Return (x, y) of the center of cell containing provided text 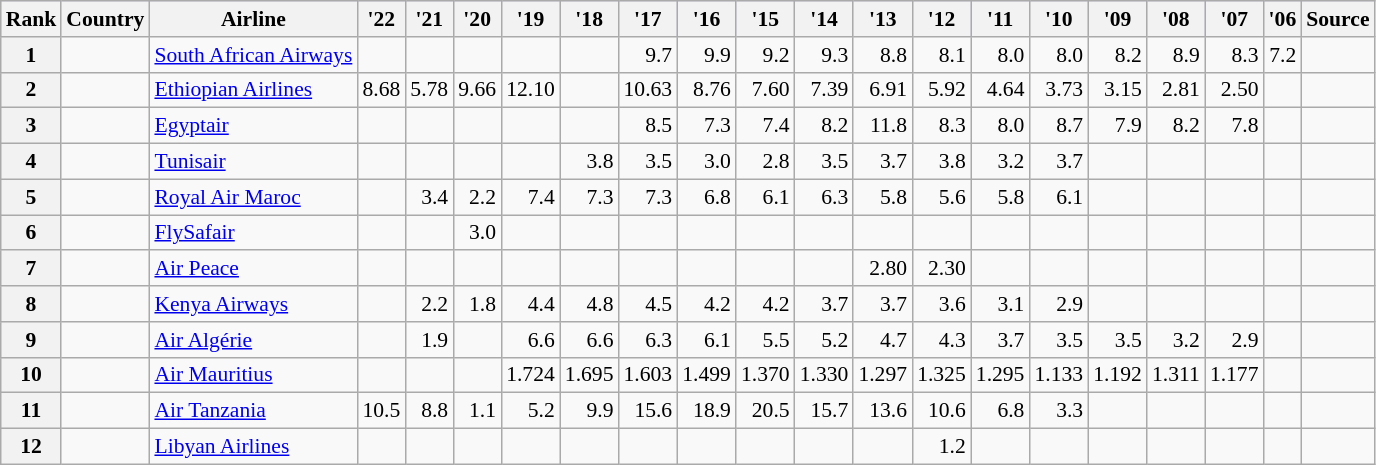
13.6 (882, 411)
11.8 (882, 126)
2.80 (882, 269)
9.66 (477, 90)
Tunisair (253, 162)
'20 (477, 19)
10.6 (942, 411)
15.7 (824, 411)
'21 (429, 19)
5.6 (942, 197)
18.9 (706, 411)
'10 (1058, 19)
Air Mauritius (253, 375)
4.8 (590, 304)
3.15 (1118, 90)
1.603 (648, 375)
1.295 (1000, 375)
'14 (824, 19)
Egyptair (253, 126)
'22 (381, 19)
20.5 (766, 411)
'09 (1118, 19)
12 (32, 447)
4.64 (1000, 90)
1.9 (429, 340)
8.7 (1058, 126)
1.8 (477, 304)
3 (32, 126)
1.325 (942, 375)
5.5 (766, 340)
8.5 (648, 126)
1.370 (766, 375)
Air Peace (253, 269)
Royal Air Maroc (253, 197)
7.9 (1118, 126)
10 (32, 375)
7.8 (1234, 126)
7.39 (824, 90)
7 (32, 269)
'12 (942, 19)
11 (32, 411)
1 (32, 55)
'16 (706, 19)
2.50 (1234, 90)
8 (32, 304)
3.73 (1058, 90)
2.30 (942, 269)
'08 (1176, 19)
1.330 (824, 375)
1.2 (942, 447)
10.63 (648, 90)
'07 (1234, 19)
4.3 (942, 340)
1.297 (882, 375)
7.60 (766, 90)
Libyan Airlines (253, 447)
8.9 (1176, 55)
1.724 (530, 375)
Airline (253, 19)
9 (32, 340)
'11 (1000, 19)
'13 (882, 19)
4.5 (648, 304)
9.7 (648, 55)
3.1 (1000, 304)
'17 (648, 19)
1.177 (1234, 375)
15.6 (648, 411)
'06 (1283, 19)
Source (1338, 19)
1.1 (477, 411)
Kenya Airways (253, 304)
4.7 (882, 340)
2.81 (1176, 90)
9.3 (824, 55)
1.133 (1058, 375)
5 (32, 197)
2 (32, 90)
FlySafair (253, 233)
8.68 (381, 90)
3.3 (1058, 411)
'15 (766, 19)
'19 (530, 19)
7.2 (1283, 55)
3.4 (429, 197)
1.695 (590, 375)
1.311 (1176, 375)
Air Algérie (253, 340)
5.92 (942, 90)
8.1 (942, 55)
10.5 (381, 411)
9.2 (766, 55)
3.6 (942, 304)
8.76 (706, 90)
4.4 (530, 304)
2.8 (766, 162)
Country (105, 19)
1.192 (1118, 375)
5.78 (429, 90)
Air Tanzania (253, 411)
6.91 (882, 90)
Rank (32, 19)
South African Airways (253, 55)
Ethiopian Airlines (253, 90)
12.10 (530, 90)
1.499 (706, 375)
6 (32, 233)
'18 (590, 19)
4 (32, 162)
